From the cell containing the given text, extract its center point as [X, Y] coordinate. 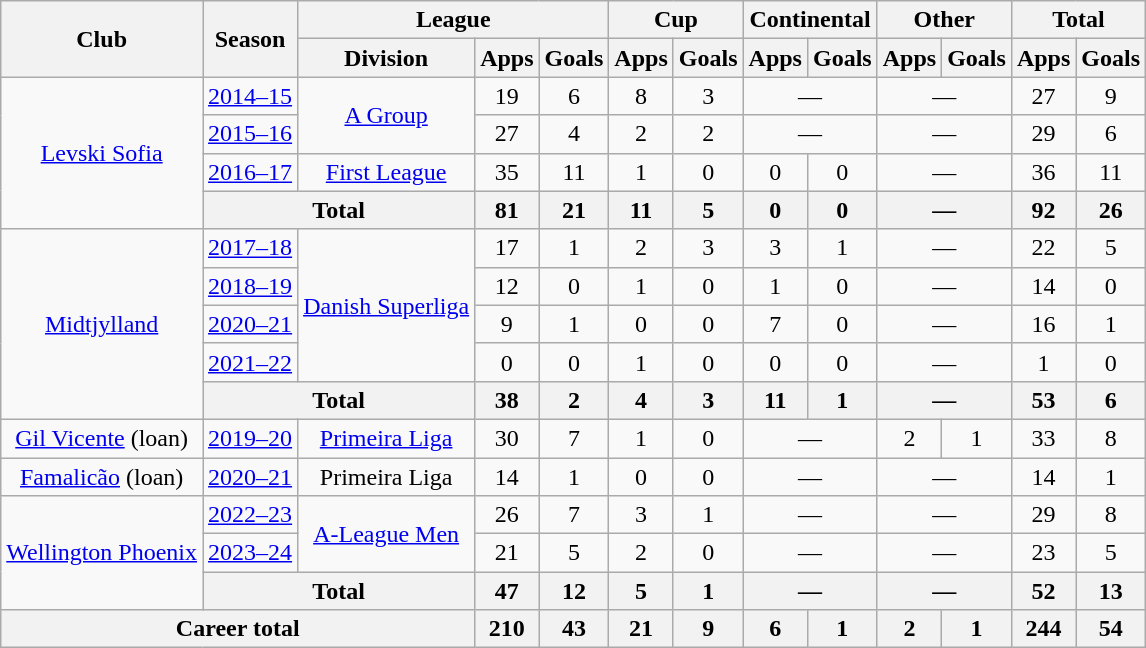
Continental [810, 20]
81 [507, 210]
16 [1043, 324]
Season [250, 39]
47 [507, 591]
54 [1111, 629]
92 [1043, 210]
2014–15 [250, 96]
2019–20 [250, 438]
Other [944, 20]
Career total [238, 629]
53 [1043, 400]
38 [507, 400]
210 [507, 629]
2018–19 [250, 286]
35 [507, 172]
Cup [676, 20]
Levski Sofia [102, 153]
244 [1043, 629]
Gil Vicente (loan) [102, 438]
Division [386, 58]
Danish Superliga [386, 305]
A Group [386, 115]
36 [1043, 172]
2015–16 [250, 134]
Wellington Phoenix [102, 553]
30 [507, 438]
22 [1043, 248]
17 [507, 248]
19 [507, 96]
League [454, 20]
2022–23 [250, 515]
52 [1043, 591]
2016–17 [250, 172]
23 [1043, 553]
Famalicão (loan) [102, 477]
Club [102, 39]
2017–18 [250, 248]
33 [1043, 438]
Midtjylland [102, 324]
43 [574, 629]
2023–24 [250, 553]
2021–22 [250, 362]
First League [386, 172]
A-League Men [386, 534]
13 [1111, 591]
